Pinpoint the cell where the given text exists, returning its (x, y) midpoint coordinate. 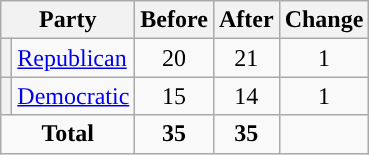
14 (246, 96)
Change (324, 20)
Before (174, 20)
Democratic (74, 96)
21 (246, 58)
Total (68, 134)
20 (174, 58)
After (246, 20)
Party (68, 20)
Republican (74, 58)
15 (174, 96)
